Search for the cell housing the specified text and yield its (X, Y) center coordinate. 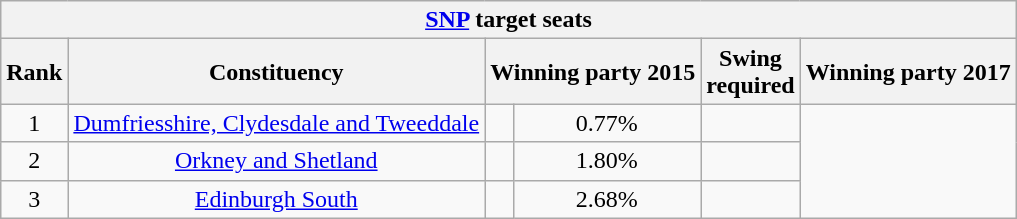
3 (34, 199)
Dumfriesshire, Clydesdale and Tweeddale (276, 123)
2.68% (607, 199)
0.77% (607, 123)
SNP target seats (508, 20)
Edinburgh South (276, 199)
1.80% (607, 161)
Winning party 2015 (593, 72)
Constituency (276, 72)
Orkney and Shetland (276, 161)
Swingrequired (751, 72)
Winning party 2017 (908, 72)
Rank (34, 72)
2 (34, 161)
1 (34, 123)
